Capture the cell that displays the provided text and extract its [X, Y] central coordinate. 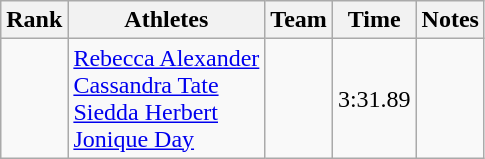
Time [374, 20]
Notes [450, 20]
3:31.89 [374, 98]
Rank [34, 20]
Team [299, 20]
Rebecca AlexanderCassandra TateSiedda HerbertJonique Day [166, 98]
Athletes [166, 20]
